Determine the [X, Y] coordinate at the center of the cell enclosing the given text.  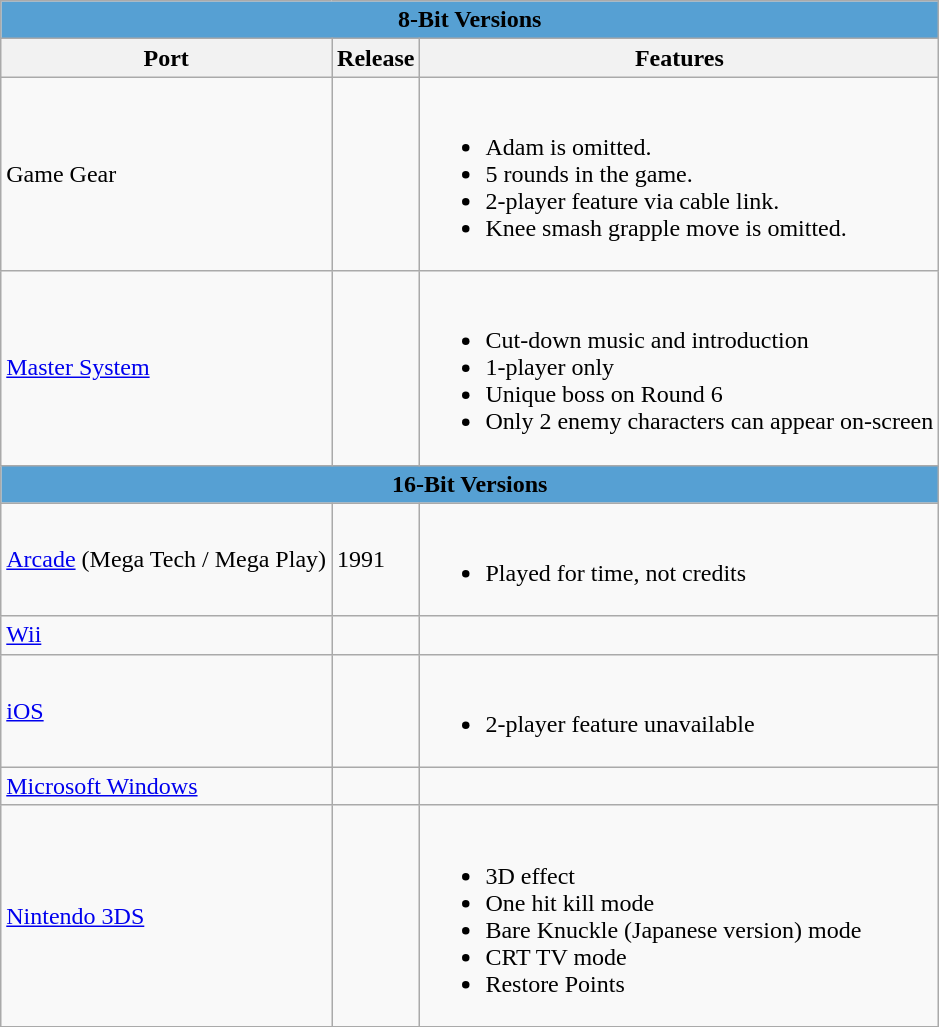
Game Gear [166, 174]
Release [376, 58]
Microsoft Windows [166, 786]
Nintendo 3DS [166, 916]
Adam is omitted.5 rounds in the game.2-player feature via cable link.Knee smash grapple move is omitted. [680, 174]
Features [680, 58]
Cut-down music and introduction1-player onlyUnique boss on Round 6Only 2 enemy characters can appear on-screen [680, 368]
2-player feature unavailable [680, 710]
Arcade (Mega Tech / Mega Play) [166, 560]
Master System [166, 368]
Wii [166, 635]
16-Bit Versions [470, 484]
1991 [376, 560]
3D effectOne hit kill modeBare Knuckle (Japanese version) modeCRT TV modeRestore Points [680, 916]
Port [166, 58]
8-Bit Versions [470, 20]
iOS [166, 710]
Played for time, not credits [680, 560]
